From the cell containing the given text, extract its center point as [X, Y] coordinate. 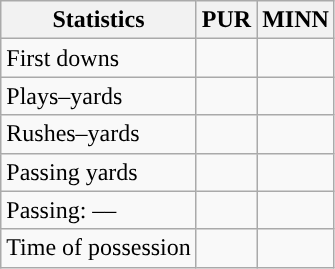
Rushes–yards [99, 134]
MINN [296, 20]
Time of possession [99, 248]
Passing: –– [99, 210]
Statistics [99, 20]
First downs [99, 58]
PUR [226, 20]
Passing yards [99, 172]
Plays–yards [99, 96]
